Identify which cell holds the provided text, then report its (X, Y) central coordinate. 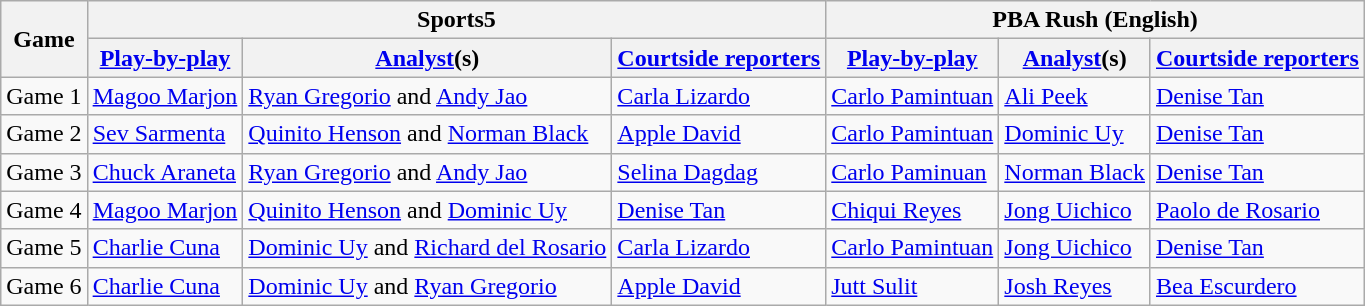
Game 2 (44, 134)
Game 4 (44, 210)
Dominic Uy (1075, 134)
Dominic Uy and Richard del Rosario (428, 248)
Sports5 (456, 20)
Quinito Henson and Norman Black (428, 134)
Game (44, 39)
Selina Dagdag (719, 172)
Bea Escurdero (1257, 286)
Josh Reyes (1075, 286)
Quinito Henson and Dominic Uy (428, 210)
PBA Rush (English) (1096, 20)
Jutt Sulit (912, 286)
Ali Peek (1075, 96)
Paolo de Rosario (1257, 210)
Chuck Araneta (165, 172)
Sev Sarmenta (165, 134)
Norman Black (1075, 172)
Chiqui Reyes (912, 210)
Game 5 (44, 248)
Game 1 (44, 96)
Carlo Paminuan (912, 172)
Dominic Uy and Ryan Gregorio (428, 286)
Game 6 (44, 286)
Game 3 (44, 172)
